Determine the (X, Y) coordinate at the center of the cell enclosing the given text.  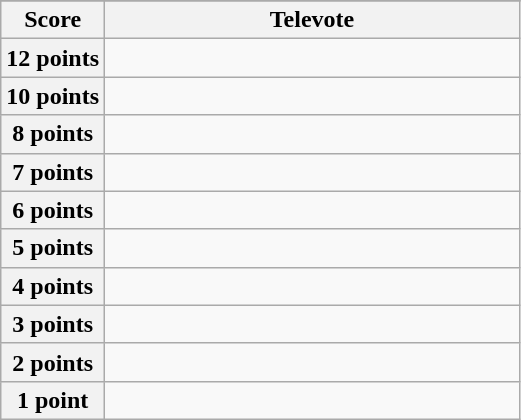
7 points (53, 172)
Score (53, 20)
2 points (53, 362)
Televote (312, 20)
1 point (53, 400)
12 points (53, 58)
5 points (53, 248)
10 points (53, 96)
4 points (53, 286)
6 points (53, 210)
3 points (53, 324)
8 points (53, 134)
